Scan for the cell matching the given text and deliver its [X, Y] coordinate at center. 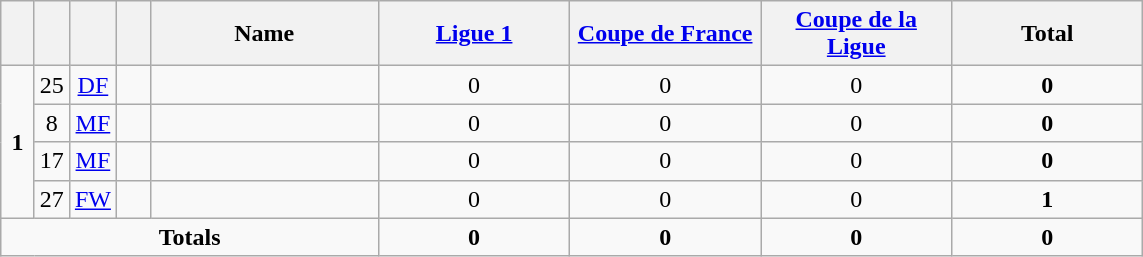
Ligue 1 [474, 34]
Coupe de France [666, 34]
Name [264, 34]
FW [92, 199]
DF [92, 85]
27 [52, 199]
17 [52, 161]
25 [52, 85]
8 [52, 123]
Totals [190, 237]
Total [1048, 34]
Coupe de la Ligue [856, 34]
